From the cell containing the given text, extract its center point as [x, y] coordinate. 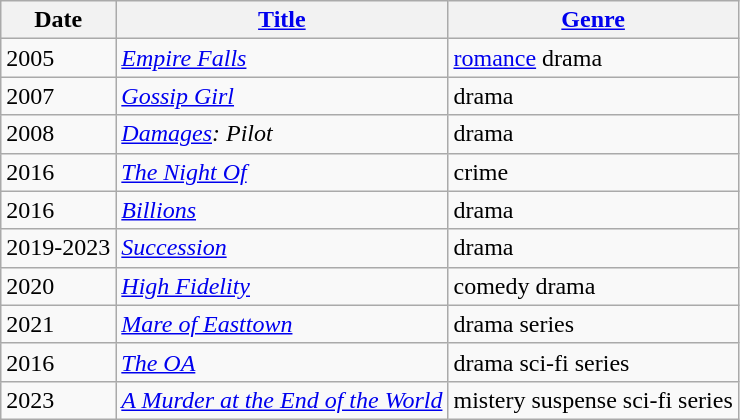
Empire Falls [282, 58]
2007 [58, 96]
2019-2023 [58, 248]
2023 [58, 400]
Mare of Easttown [282, 324]
drama sci-fi series [593, 362]
crime [593, 172]
Date [58, 20]
comedy drama [593, 286]
2021 [58, 324]
Damages: Pilot [282, 134]
Succession [282, 248]
Genre [593, 20]
2020 [58, 286]
The Night Of [282, 172]
High Fidelity [282, 286]
drama series [593, 324]
The OA [282, 362]
mistery suspense sci-fi series [593, 400]
romance drama [593, 58]
2008 [58, 134]
2005 [58, 58]
A Murder at the End of the World [282, 400]
Title [282, 20]
Billions [282, 210]
Gossip Girl [282, 96]
